Determine the (x, y) coordinate at the center of the cell enclosing the given text.  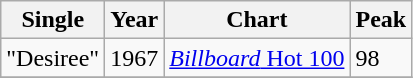
Single (53, 20)
1967 (134, 58)
Peak (381, 20)
Billboard Hot 100 (257, 58)
Chart (257, 20)
Year (134, 20)
98 (381, 58)
"Desiree" (53, 58)
